For the text-containing cell, return its midpoint in [x, y] coordinate format. 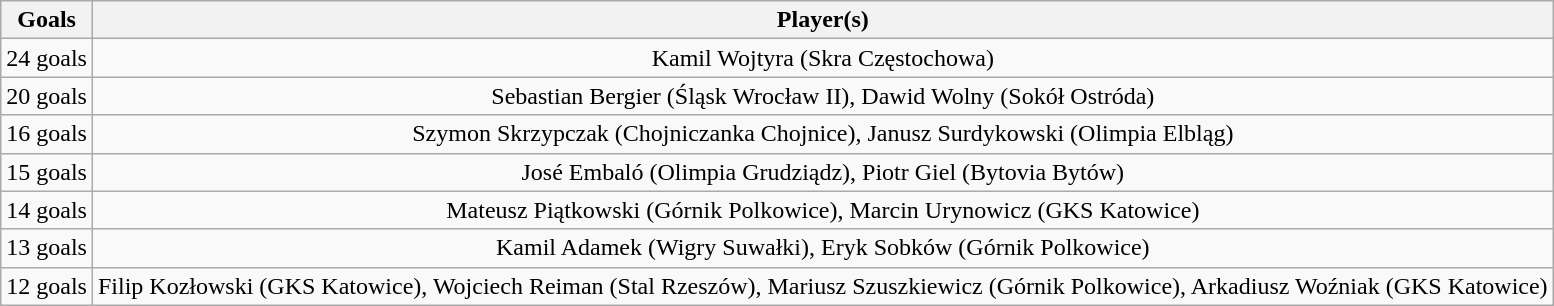
15 goals [47, 172]
13 goals [47, 248]
16 goals [47, 134]
Kamil Wojtyra (Skra Częstochowa) [822, 58]
Player(s) [822, 20]
Sebastian Bergier (Śląsk Wrocław II), Dawid Wolny (Sokół Ostróda) [822, 96]
Szymon Skrzypczak (Chojniczanka Chojnice), Janusz Surdykowski (Olimpia Elbląg) [822, 134]
Goals [47, 20]
24 goals [47, 58]
12 goals [47, 286]
José Embaló (Olimpia Grudziądz), Piotr Giel (Bytovia Bytów) [822, 172]
Mateusz Piątkowski (Górnik Polkowice), Marcin Urynowicz (GKS Katowice) [822, 210]
Filip Kozłowski (GKS Katowice), Wojciech Reiman (Stal Rzeszów), Mariusz Szuszkiewicz (Górnik Polkowice), Arkadiusz Woźniak (GKS Katowice) [822, 286]
14 goals [47, 210]
Kamil Adamek (Wigry Suwałki), Eryk Sobków (Górnik Polkowice) [822, 248]
20 goals [47, 96]
